Determine the [x, y] coordinate at the center of the cell enclosing the given text.  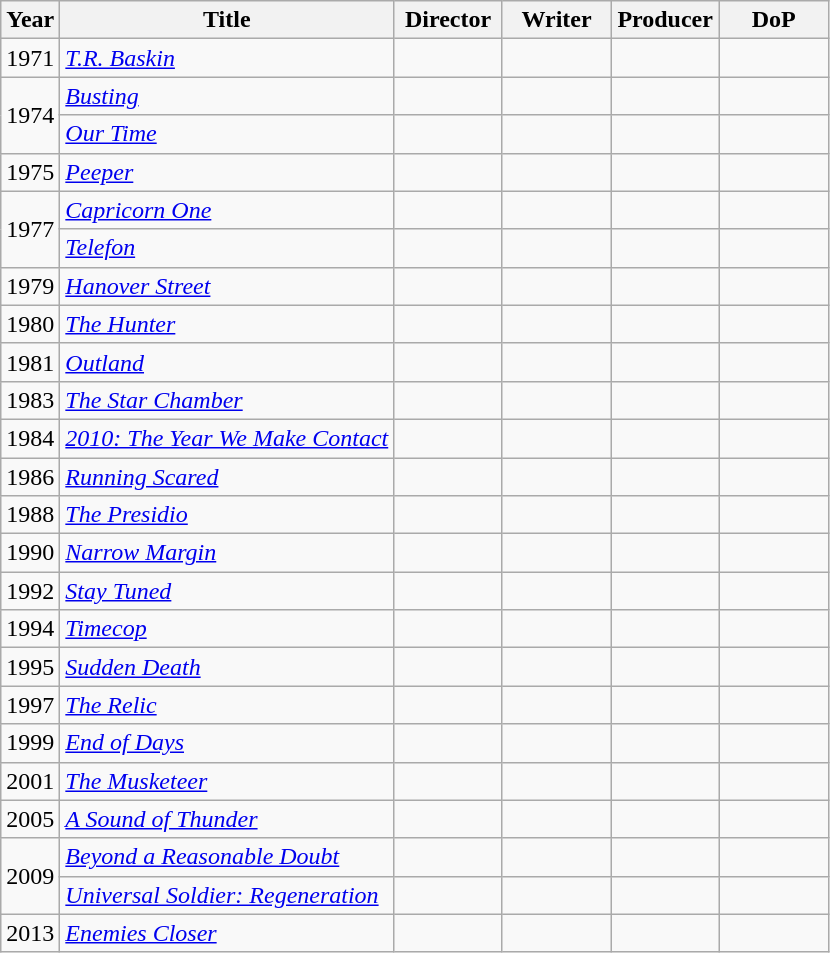
2009 [30, 876]
1977 [30, 229]
Timecop [227, 629]
Narrow Margin [227, 553]
2001 [30, 781]
2010: The Year We Make Contact [227, 438]
Busting [227, 96]
Telefon [227, 248]
Enemies Closer [227, 933]
Running Scared [227, 477]
1986 [30, 477]
Director [448, 20]
1995 [30, 667]
1999 [30, 743]
Beyond a Reasonable Doubt [227, 857]
The Musketeer [227, 781]
1975 [30, 172]
Our Time [227, 134]
1979 [30, 286]
1981 [30, 362]
The Relic [227, 705]
1994 [30, 629]
1988 [30, 515]
Capricorn One [227, 210]
The Star Chamber [227, 400]
A Sound of Thunder [227, 819]
Year [30, 20]
DoP [774, 20]
Hanover Street [227, 286]
End of Days [227, 743]
2013 [30, 933]
Writer [556, 20]
2005 [30, 819]
T.R. Baskin [227, 58]
The Hunter [227, 324]
1983 [30, 400]
Universal Soldier: Regeneration [227, 895]
Title [227, 20]
Outland [227, 362]
Producer [666, 20]
Sudden Death [227, 667]
1992 [30, 591]
Stay Tuned [227, 591]
1974 [30, 115]
1997 [30, 705]
1971 [30, 58]
1990 [30, 553]
Peeper [227, 172]
1980 [30, 324]
The Presidio [227, 515]
1984 [30, 438]
